Capture the cell that displays the provided text and extract its (X, Y) central coordinate. 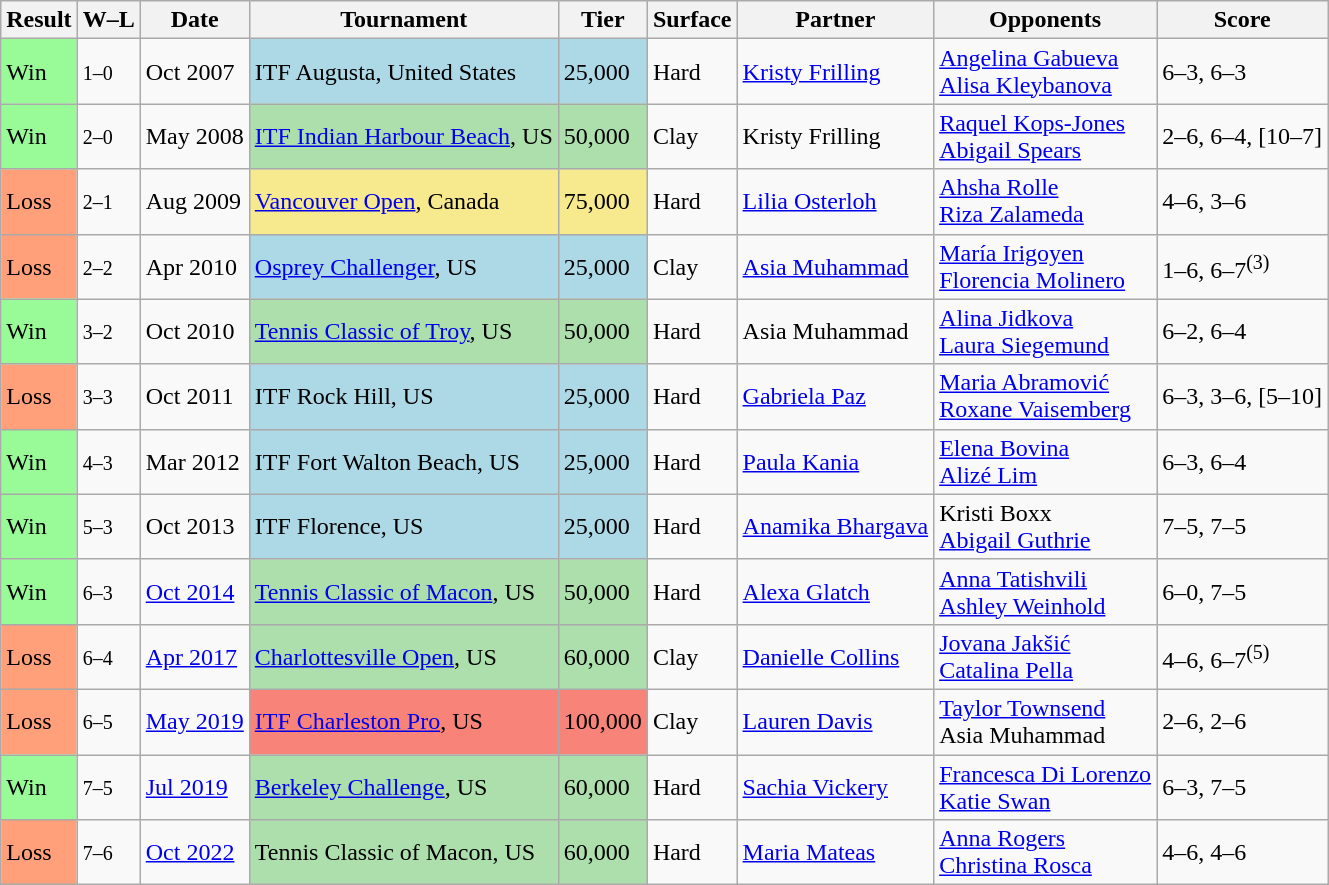
Vancouver Open, Canada (404, 202)
Charlottesville Open, US (404, 656)
Francesca Di Lorenzo Katie Swan (1046, 786)
Opponents (1046, 20)
Maria Abramović Roxane Vaisemberg (1046, 396)
4–6, 3–6 (1242, 202)
6–3, 7–5 (1242, 786)
75,000 (602, 202)
2–2 (108, 266)
4–6, 6–7(5) (1242, 656)
2–6, 2–6 (1242, 722)
7–5 (108, 786)
4–6, 4–6 (1242, 852)
Partner (836, 20)
7–6 (108, 852)
Alina Jidkova Laura Siegemund (1046, 332)
Oct 2010 (194, 332)
Oct 2007 (194, 72)
Danielle Collins (836, 656)
2–1 (108, 202)
ITF Augusta, United States (404, 72)
Oct 2011 (194, 396)
Ahsha Rolle Riza Zalameda (1046, 202)
Tier (602, 20)
May 2019 (194, 722)
ITF Indian Harbour Beach, US (404, 136)
Apr 2017 (194, 656)
Tennis Classic of Troy, US (404, 332)
May 2008 (194, 136)
Sachia Vickery (836, 786)
Jovana Jakšić Catalina Pella (1046, 656)
Lauren Davis (836, 722)
W–L (108, 20)
Gabriela Paz (836, 396)
ITF Florence, US (404, 526)
Paula Kania (836, 462)
4–3 (108, 462)
Anna Tatishvili Ashley Weinhold (1046, 592)
Anamika Bhargava (836, 526)
2–0 (108, 136)
Angelina Gabueva Alisa Kleybanova (1046, 72)
Anna Rogers Christina Rosca (1046, 852)
5–3 (108, 526)
Oct 2013 (194, 526)
Kristi Boxx Abigail Guthrie (1046, 526)
Oct 2014 (194, 592)
2–6, 6–4, [10–7] (1242, 136)
Osprey Challenger, US (404, 266)
Mar 2012 (194, 462)
Oct 2022 (194, 852)
1–0 (108, 72)
6–0, 7–5 (1242, 592)
7–5, 7–5 (1242, 526)
Lilia Osterloh (836, 202)
Elena Bovina Alizé Lim (1046, 462)
ITF Charleston Pro, US (404, 722)
Raquel Kops-Jones Abigail Spears (1046, 136)
Jul 2019 (194, 786)
Surface (692, 20)
3–3 (108, 396)
3–2 (108, 332)
Result (39, 20)
Alexa Glatch (836, 592)
Apr 2010 (194, 266)
6–3, 6–3 (1242, 72)
6–3, 6–4 (1242, 462)
María Irigoyen Florencia Molinero (1046, 266)
1–6, 6–7(3) (1242, 266)
Aug 2009 (194, 202)
Taylor Townsend Asia Muhammad (1046, 722)
Tournament (404, 20)
Date (194, 20)
6–2, 6–4 (1242, 332)
Score (1242, 20)
6–5 (108, 722)
6–3, 3–6, [5–10] (1242, 396)
ITF Rock Hill, US (404, 396)
6–3 (108, 592)
Maria Mateas (836, 852)
100,000 (602, 722)
6–4 (108, 656)
ITF Fort Walton Beach, US (404, 462)
Berkeley Challenge, US (404, 786)
